Pinpoint the cell where the given text exists, returning its [X, Y] midpoint coordinate. 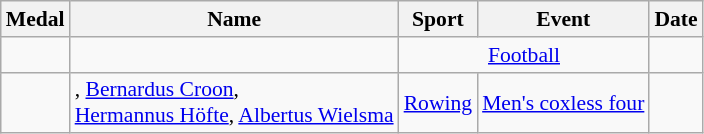
Rowing [438, 102]
Men's coxless four [563, 102]
Football [524, 55]
Name [234, 19]
, Bernardus Croon,Hermannus Höfte, Albertus Wielsma [234, 102]
Sport [438, 19]
Date [676, 19]
Event [563, 19]
Medal [36, 19]
